Search for the cell housing the specified text and yield its [X, Y] center coordinate. 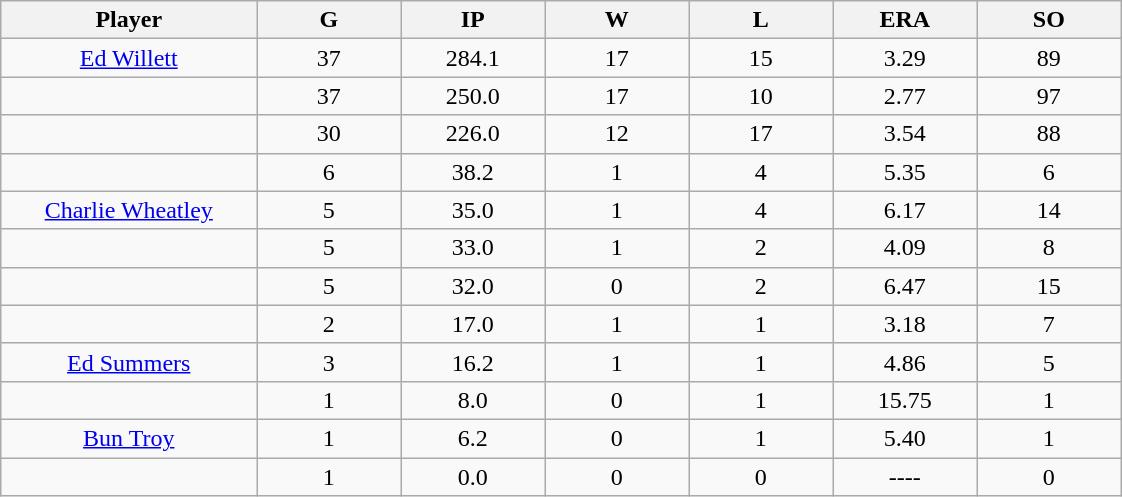
8 [1049, 248]
6.17 [905, 210]
14 [1049, 210]
30 [329, 134]
17.0 [473, 324]
W [617, 20]
284.1 [473, 58]
Bun Troy [129, 438]
Player [129, 20]
SO [1049, 20]
L [761, 20]
5.35 [905, 172]
3.18 [905, 324]
8.0 [473, 400]
10 [761, 96]
4.86 [905, 362]
5.40 [905, 438]
15.75 [905, 400]
2.77 [905, 96]
G [329, 20]
12 [617, 134]
3.29 [905, 58]
89 [1049, 58]
226.0 [473, 134]
Ed Summers [129, 362]
88 [1049, 134]
3.54 [905, 134]
Ed Willett [129, 58]
---- [905, 477]
97 [1049, 96]
Charlie Wheatley [129, 210]
3 [329, 362]
16.2 [473, 362]
32.0 [473, 286]
7 [1049, 324]
35.0 [473, 210]
6.2 [473, 438]
250.0 [473, 96]
6.47 [905, 286]
38.2 [473, 172]
0.0 [473, 477]
ERA [905, 20]
IP [473, 20]
4.09 [905, 248]
33.0 [473, 248]
